Determine the (x, y) coordinate at the center of the cell enclosing the given text.  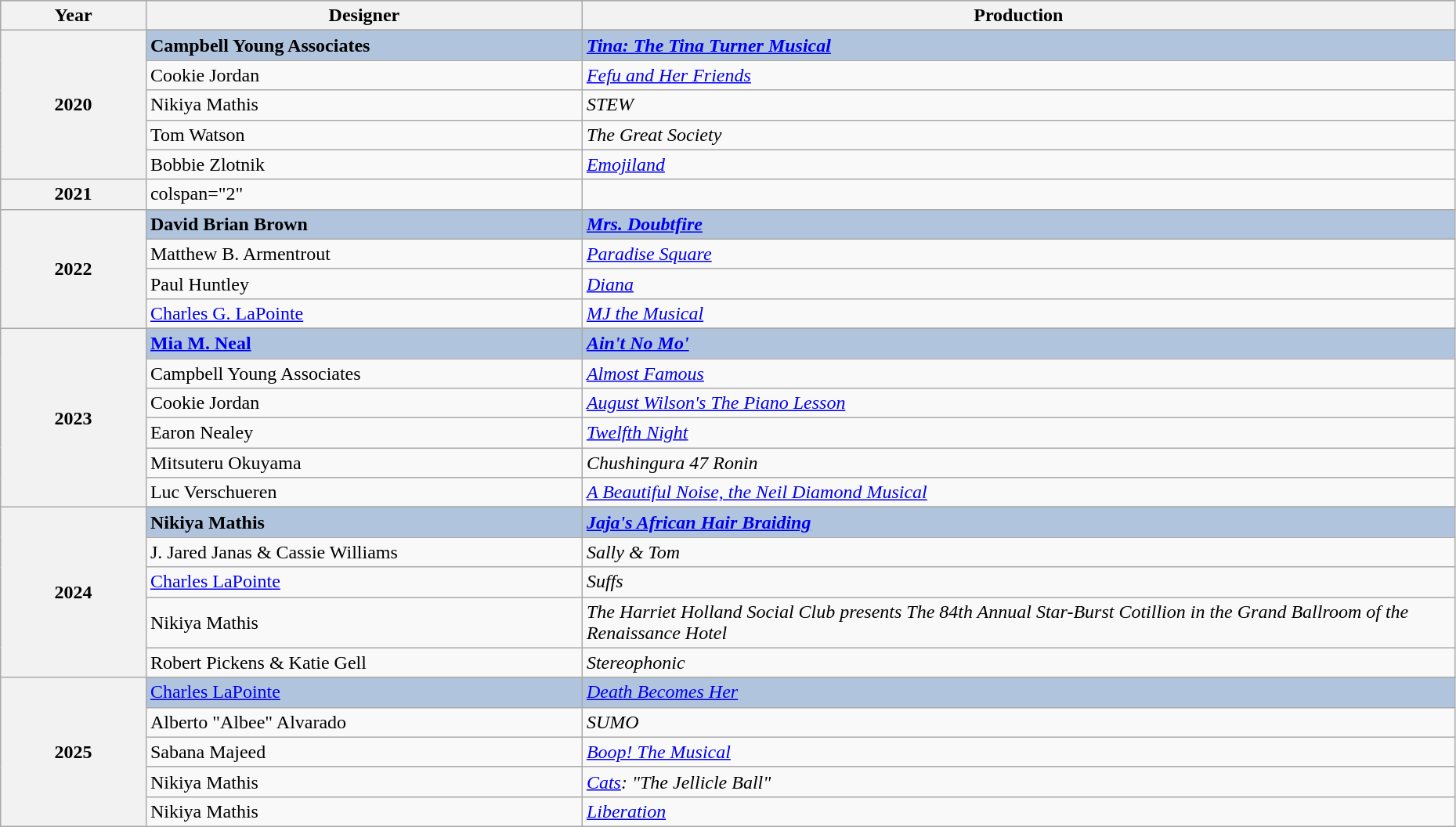
Emojiland (1018, 164)
Earon Nealey (363, 433)
Death Becomes Her (1018, 692)
Twelfth Night (1018, 433)
The Great Society (1018, 135)
Boop! The Musical (1018, 752)
Robert Pickens & Katie Gell (363, 663)
SUMO (1018, 722)
Diana (1018, 283)
A Beautiful Noise, the Neil Diamond Musical (1018, 493)
Fefu and Her Friends (1018, 75)
Jaja's African Hair Braiding (1018, 522)
STEW (1018, 105)
The Harriet Holland Social Club presents The 84th Annual Star-Burst Cotillion in the Grand Ballroom of the Renaissance Hotel (1018, 622)
Paul Huntley (363, 283)
2025 (74, 752)
Tom Watson (363, 135)
2023 (74, 417)
Mitsuteru Okuyama (363, 463)
Designer (363, 16)
Luc Verschueren (363, 493)
MJ the Musical (1018, 313)
2024 (74, 592)
Paradise Square (1018, 254)
August Wilson's The Piano Lesson (1018, 403)
Alberto "Albee" Alvarado (363, 722)
Sally & Tom (1018, 552)
Mrs. Doubtfire (1018, 224)
2022 (74, 269)
Year (74, 16)
colspan="2" (363, 194)
Cats: "The Jellicle Ball" (1018, 782)
2020 (74, 105)
Bobbie Zlotnik (363, 164)
Ain't No Mo' (1018, 343)
David Brian Brown (363, 224)
2021 (74, 194)
Almost Famous (1018, 374)
Sabana Majeed (363, 752)
J. Jared Janas & Cassie Williams (363, 552)
Suffs (1018, 582)
Stereophonic (1018, 663)
Charles G. LaPointe (363, 313)
Matthew B. Armentrout (363, 254)
Tina: The Tina Turner Musical (1018, 45)
Chushingura 47 Ronin (1018, 463)
Liberation (1018, 811)
Mia M. Neal (363, 343)
Production (1018, 16)
